Determine the (X, Y) coordinate at the center of the cell enclosing the given text.  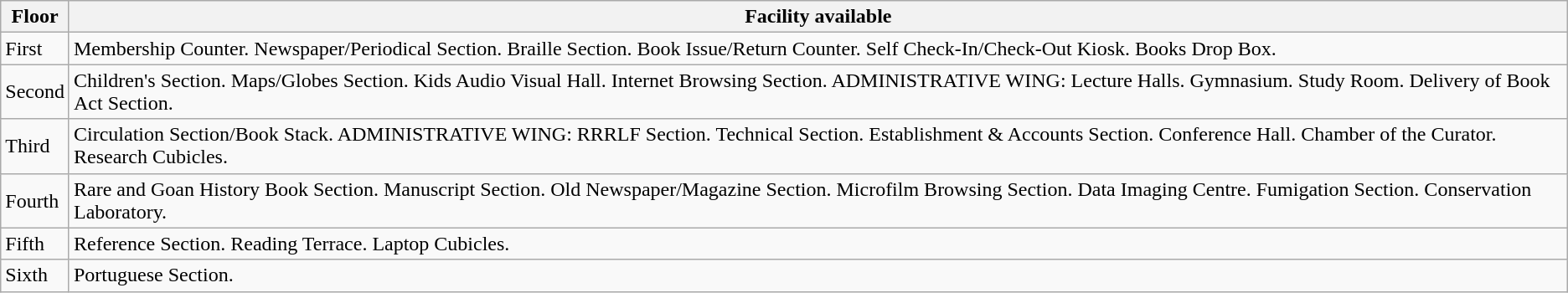
Reference Section. Reading Terrace. Laptop Cubicles. (818, 244)
Sixth (35, 275)
Fifth (35, 244)
Fourth (35, 201)
Floor (35, 17)
Third (35, 146)
First (35, 49)
Portuguese Section. (818, 275)
Facility available (818, 17)
Membership Counter. Newspaper/Periodical Section. Braille Section. Book Issue/Return Counter. Self Check-In/Check-Out Kiosk. Books Drop Box. (818, 49)
Second (35, 92)
